Extract the [X, Y] coordinate from the center of the cell holding the provided text.  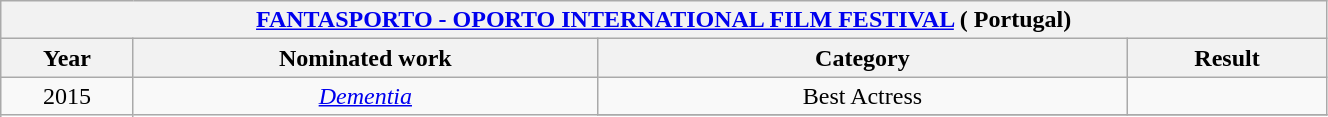
Best Actress [862, 96]
FANTASPORTO - OPORTO INTERNATIONAL FILM FESTIVAL ( Portugal) [664, 20]
Category [862, 58]
Nominated work [365, 58]
Year [68, 58]
2015 [68, 96]
Dementia [365, 96]
Result [1228, 58]
